Find where the given text appears and provide that cell's center as [x, y] coordinate. 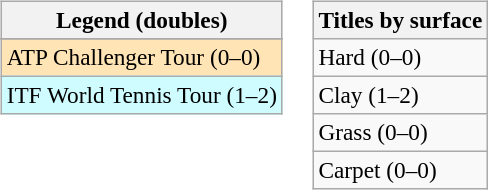
ITF World Tennis Tour (1–2) [142, 95]
ATP Challenger Tour (0–0) [142, 57]
Titles by surface [400, 20]
Hard (0–0) [400, 57]
Carpet (0–0) [400, 171]
Legend (doubles) [142, 20]
Clay (1–2) [400, 95]
Grass (0–0) [400, 133]
